Detect which cell encompasses the target text, then output its [X, Y] center coordinate. 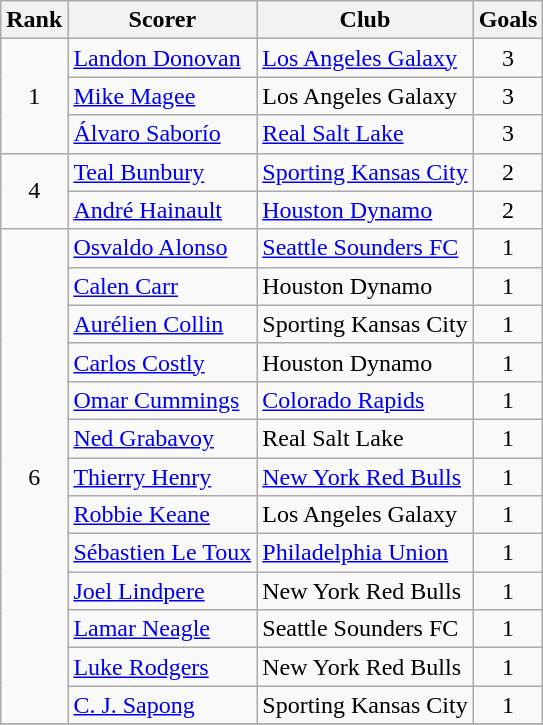
Lamar Neagle [162, 629]
C. J. Sapong [162, 705]
Calen Carr [162, 286]
Teal Bunbury [162, 172]
Robbie Keane [162, 515]
Álvaro Saborío [162, 134]
André Hainault [162, 210]
Omar Cummings [162, 400]
Ned Grabavoy [162, 438]
Carlos Costly [162, 362]
Aurélien Collin [162, 324]
Scorer [162, 20]
Osvaldo Alonso [162, 248]
Mike Magee [162, 96]
Club [365, 20]
Landon Donovan [162, 58]
6 [34, 476]
Philadelphia Union [365, 553]
Rank [34, 20]
Joel Lindpere [162, 591]
Goals [508, 20]
Luke Rodgers [162, 667]
Colorado Rapids [365, 400]
Sébastien Le Toux [162, 553]
Thierry Henry [162, 477]
4 [34, 191]
